Pinpoint the cell where the given text exists, returning its [x, y] midpoint coordinate. 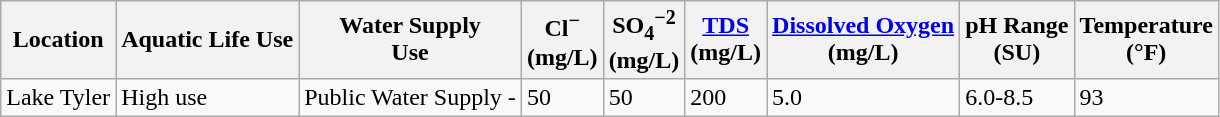
TDS(mg/L) [726, 40]
Temperature(°F) [1146, 40]
High use [208, 98]
pH Range(SU) [1017, 40]
200 [726, 98]
Cl−(mg/L) [562, 40]
SO4−2(mg/L) [644, 40]
Public Water Supply - [410, 98]
Dissolved Oxygen(mg/L) [864, 40]
Aquatic Life Use [208, 40]
93 [1146, 98]
5.0 [864, 98]
Lake Tyler [58, 98]
Water SupplyUse [410, 40]
6.0-8.5 [1017, 98]
Location [58, 40]
